Extract the (x, y) coordinate from the center of the cell holding the provided text.  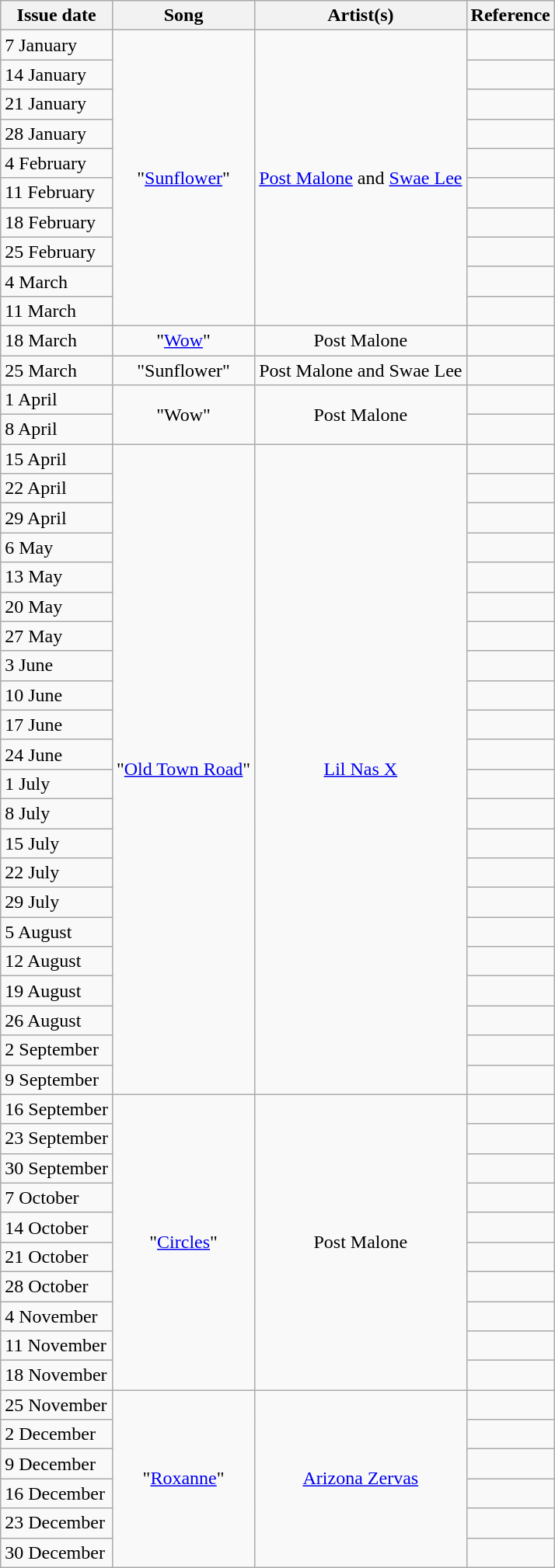
30 December (57, 1552)
25 March (57, 370)
16 September (57, 1109)
8 April (57, 429)
22 July (57, 873)
20 May (57, 607)
30 September (57, 1168)
Arizona Zervas (361, 1479)
16 December (57, 1493)
18 November (57, 1375)
15 July (57, 843)
15 April (57, 459)
14 October (57, 1227)
Issue date (57, 16)
7 January (57, 45)
13 May (57, 577)
"Old Town Road" (183, 769)
4 February (57, 163)
23 September (57, 1139)
25 November (57, 1405)
18 March (57, 340)
5 August (57, 932)
28 January (57, 134)
1 April (57, 400)
27 May (57, 636)
18 February (57, 222)
Artist(s) (361, 16)
23 December (57, 1523)
1 July (57, 784)
12 August (57, 961)
6 May (57, 548)
14 January (57, 75)
11 November (57, 1346)
11 February (57, 193)
21 January (57, 104)
19 August (57, 991)
9 September (57, 1080)
9 December (57, 1464)
3 June (57, 666)
28 October (57, 1286)
17 June (57, 725)
4 November (57, 1316)
26 August (57, 1020)
2 December (57, 1434)
8 July (57, 813)
Lil Nas X (361, 769)
Reference (510, 16)
4 March (57, 281)
2 September (57, 1050)
25 February (57, 252)
10 June (57, 695)
24 June (57, 754)
Song (183, 16)
21 October (57, 1257)
"Circles" (183, 1243)
11 March (57, 311)
29 July (57, 902)
"Roxanne" (183, 1479)
22 April (57, 488)
29 April (57, 518)
7 October (57, 1198)
